For the text-containing cell, return its midpoint in [X, Y] coordinate format. 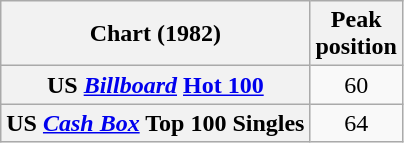
60 [356, 85]
Chart (1982) [156, 34]
US Cash Box Top 100 Singles [156, 123]
US Billboard Hot 100 [156, 85]
64 [356, 123]
Peakposition [356, 34]
